Capture the cell that displays the provided text and extract its [X, Y] central coordinate. 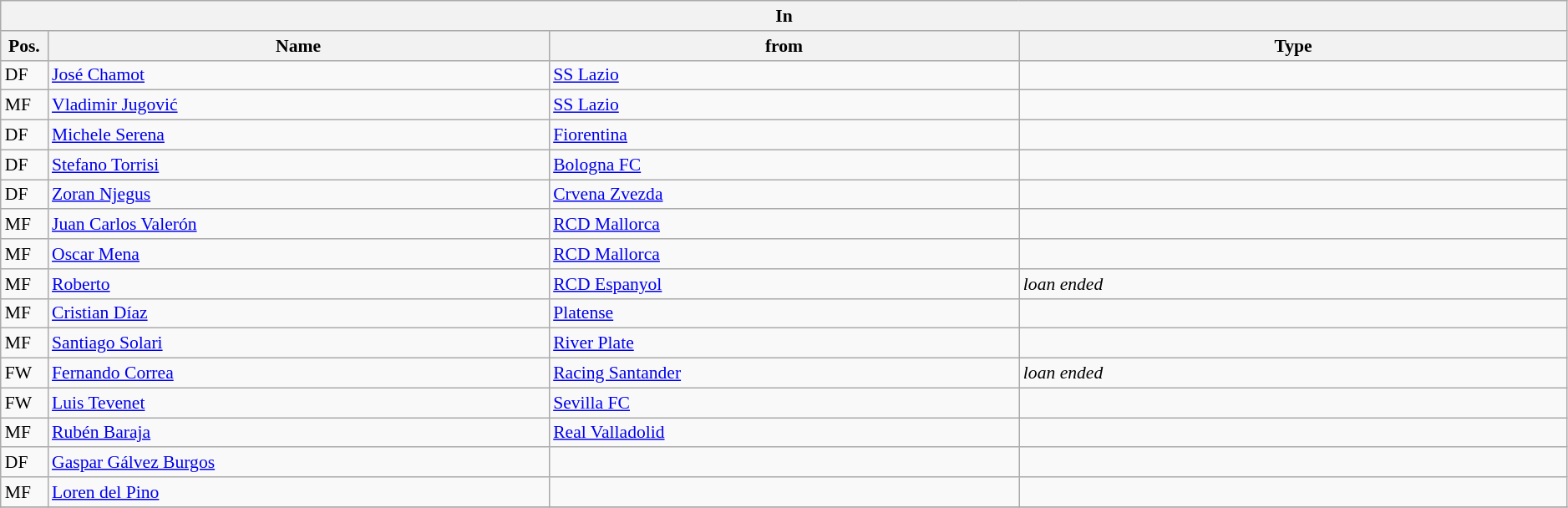
Rubén Baraja [298, 433]
Michele Serena [298, 135]
Pos. [24, 46]
In [784, 16]
Vladimir Jugović [298, 105]
José Chamot [298, 75]
Roberto [298, 284]
Racing Santander [784, 373]
Bologna FC [784, 165]
Stefano Torrisi [298, 165]
Oscar Mena [298, 254]
Crvena Zvezda [784, 195]
from [784, 46]
Fernando Correa [298, 373]
RCD Espanyol [784, 284]
Zoran Njegus [298, 195]
Cristian Díaz [298, 313]
Santiago Solari [298, 343]
Real Valladolid [784, 433]
Type [1293, 46]
Loren del Pino [298, 492]
Luis Tevenet [298, 403]
River Plate [784, 343]
Fiorentina [784, 135]
Gaspar Gálvez Burgos [298, 463]
Platense [784, 313]
Name [298, 46]
Sevilla FC [784, 403]
Juan Carlos Valerón [298, 225]
